From the cell containing the given text, extract its center point as (X, Y) coordinate. 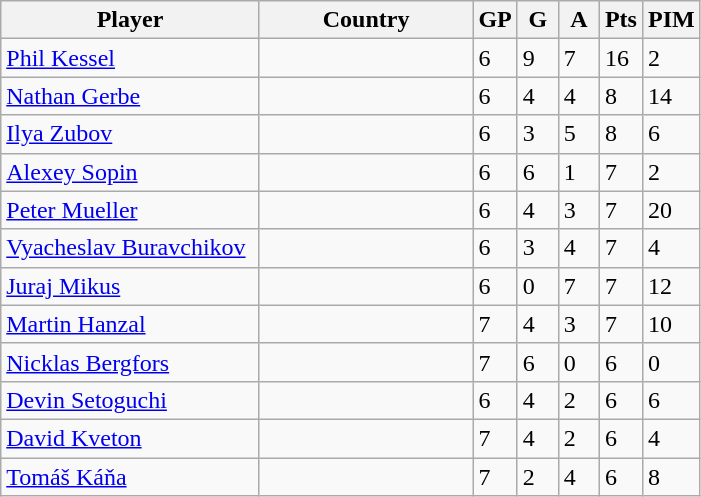
16 (620, 58)
Tomáš Káňa (130, 477)
Player (130, 20)
Juraj Mikus (130, 286)
Vyacheslav Buravchikov (130, 248)
Ilya Zubov (130, 134)
PIM (671, 20)
12 (671, 286)
Alexey Sopin (130, 172)
Phil Kessel (130, 58)
Devin Setoguchi (130, 400)
10 (671, 324)
Peter Mueller (130, 210)
Nathan Gerbe (130, 96)
14 (671, 96)
Pts (620, 20)
G (538, 20)
GP (495, 20)
5 (578, 134)
9 (538, 58)
Martin Hanzal (130, 324)
David Kveton (130, 438)
A (578, 20)
Nicklas Bergfors (130, 362)
Country (366, 20)
1 (578, 172)
20 (671, 210)
